Locate the cell with the specified text and output its (X, Y) center coordinate. 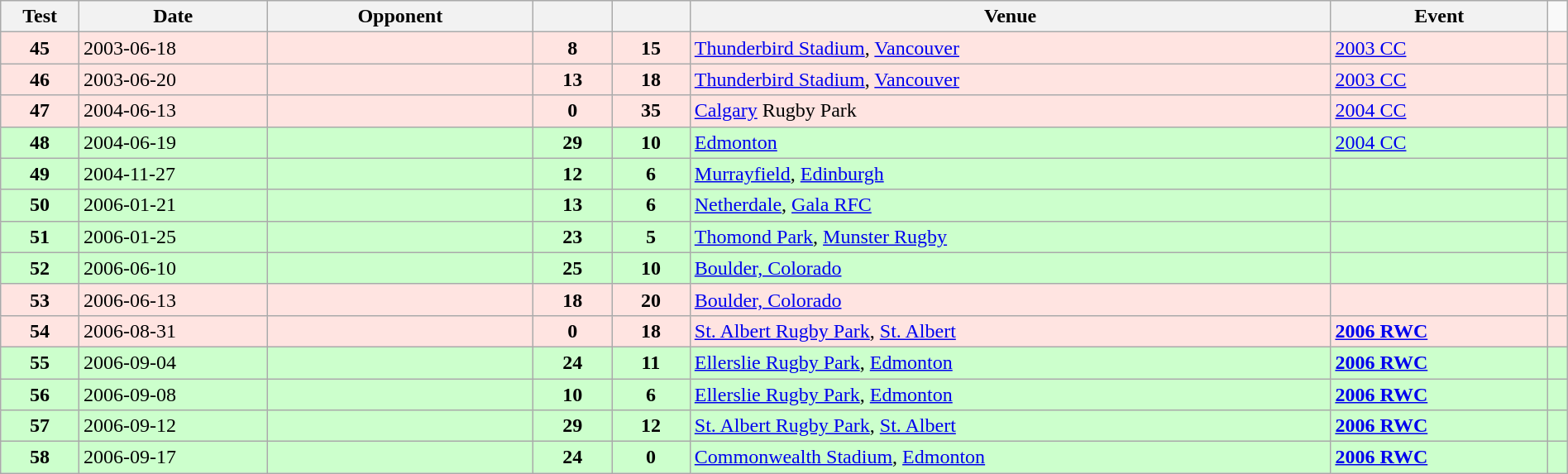
47 (40, 111)
49 (40, 174)
Opponent (400, 17)
52 (40, 268)
25 (572, 268)
2004-11-27 (172, 174)
50 (40, 205)
2006-09-12 (172, 426)
2004-06-13 (172, 111)
2006-01-25 (172, 237)
2006-06-13 (172, 299)
15 (652, 48)
23 (572, 237)
2003-06-18 (172, 48)
Calgary Rugby Park (1011, 111)
2003-06-20 (172, 79)
2006-01-21 (172, 205)
56 (40, 395)
48 (40, 142)
Commonwealth Stadium, Edmonton (1011, 457)
58 (40, 457)
51 (40, 237)
Edmonton (1011, 142)
2006-09-08 (172, 395)
Event (1439, 17)
Test (40, 17)
Murrayfield, Edinburgh (1011, 174)
8 (572, 48)
11 (652, 362)
35 (652, 111)
Thomond Park, Munster Rugby (1011, 237)
45 (40, 48)
2006-06-10 (172, 268)
57 (40, 426)
Venue (1011, 17)
Netherdale, Gala RFC (1011, 205)
2006-09-17 (172, 457)
55 (40, 362)
54 (40, 331)
Date (172, 17)
53 (40, 299)
46 (40, 79)
5 (652, 237)
20 (652, 299)
2004-06-19 (172, 142)
2006-08-31 (172, 331)
2006-09-04 (172, 362)
